Return [X, Y] of the center of cell containing provided text 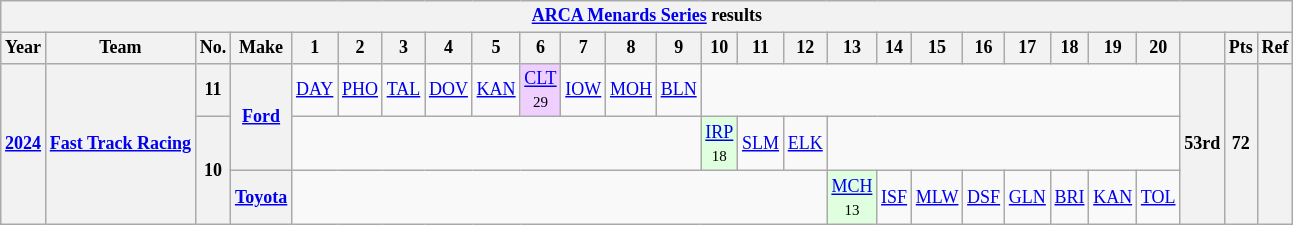
MCH13 [852, 197]
2024 [24, 144]
IRP18 [720, 144]
6 [540, 48]
7 [584, 48]
2 [360, 48]
17 [1027, 48]
Toyota [262, 197]
9 [678, 48]
15 [936, 48]
13 [852, 48]
1 [315, 48]
19 [1113, 48]
SLM [761, 144]
18 [1070, 48]
Pts [1242, 48]
ISF [894, 197]
12 [805, 48]
Year [24, 48]
TOL [1158, 197]
20 [1158, 48]
DAY [315, 90]
72 [1242, 144]
Fast Track Racing [120, 144]
IOW [584, 90]
TAL [403, 90]
BLN [678, 90]
CLT29 [540, 90]
16 [984, 48]
3 [403, 48]
DSF [984, 197]
No. [212, 48]
BRI [1070, 197]
MLW [936, 197]
4 [449, 48]
53rd [1202, 144]
GLN [1027, 197]
ARCA Menards Series results [647, 16]
Make [262, 48]
Ford [262, 116]
MOH [632, 90]
DOV [449, 90]
Team [120, 48]
14 [894, 48]
PHO [360, 90]
8 [632, 48]
Ref [1275, 48]
ELK [805, 144]
5 [496, 48]
